Provide the [x, y] coordinate of the cell's center where the given text is located.  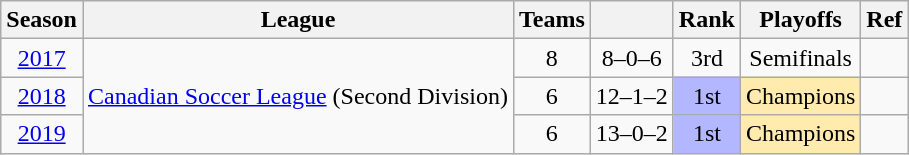
2017 [42, 58]
Ref [884, 20]
Semifinals [800, 58]
8 [552, 58]
Season [42, 20]
Rank [706, 20]
2019 [42, 134]
2018 [42, 96]
Canadian Soccer League (Second Division) [298, 96]
Teams [552, 20]
League [298, 20]
13–0–2 [632, 134]
Playoffs [800, 20]
12–1–2 [632, 96]
8–0–6 [632, 58]
3rd [706, 58]
